Determine the [X, Y] coordinate at the center of the cell enclosing the given text.  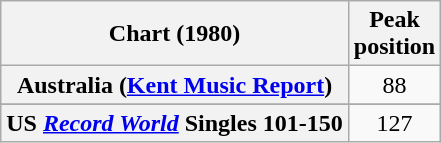
127 [394, 123]
Australia (Kent Music Report) [175, 85]
88 [394, 85]
Chart (1980) [175, 34]
US Record World Singles 101-150 [175, 123]
Peakposition [394, 34]
